Detect which cell encompasses the target text, then output its [x, y] center coordinate. 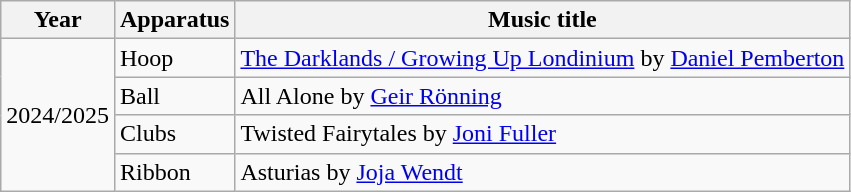
Clubs [174, 134]
The Darklands / Growing Up Londinium by Daniel Pemberton [542, 58]
Ball [174, 96]
Music title [542, 20]
Year [58, 20]
Ribbon [174, 172]
Hoop [174, 58]
Twisted Fairytales by Joni Fuller [542, 134]
All Alone by Geir Rönning [542, 96]
Asturias by Joja Wendt [542, 172]
Apparatus [174, 20]
2024/2025 [58, 115]
